Provide the [X, Y] coordinate of the cell's center where the given text is located.  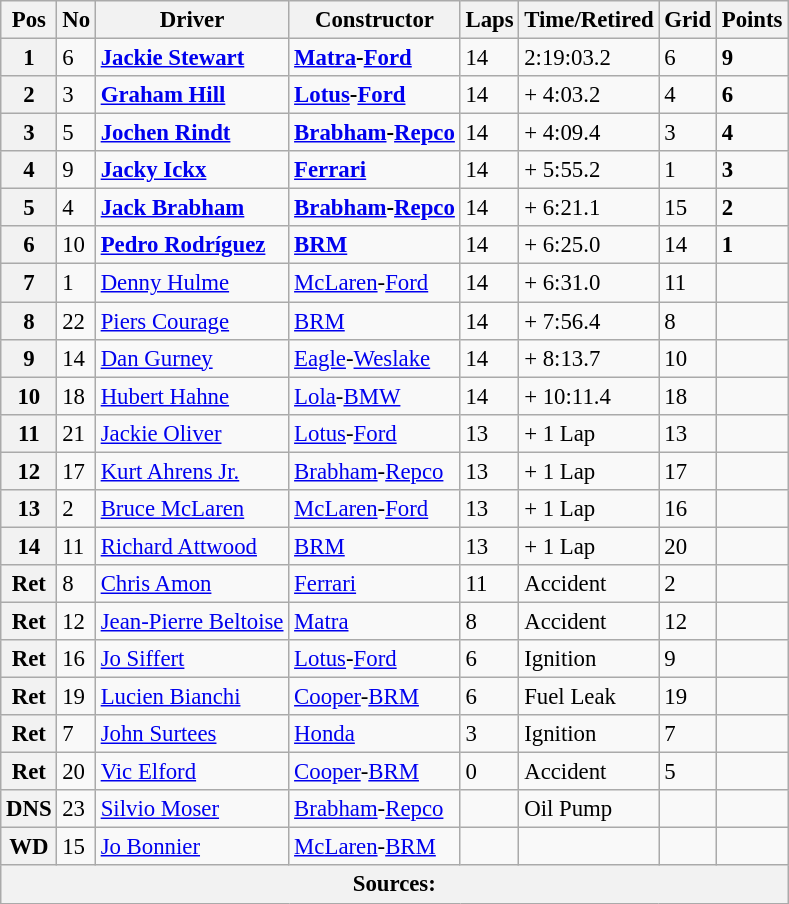
0 [490, 772]
Jo Siffert [192, 659]
+ 4:03.2 [589, 95]
Eagle-Weslake [374, 358]
Richard Attwood [192, 546]
Jean-Pierre Beltoise [192, 621]
Constructor [374, 20]
DNS [29, 809]
Driver [192, 20]
Laps [490, 20]
22 [76, 321]
Oil Pump [589, 809]
Graham Hill [192, 95]
+ 10:11.4 [589, 396]
Dan Gurney [192, 358]
Jochen Rindt [192, 133]
John Surtees [192, 734]
23 [76, 809]
Sources: [394, 885]
+ 6:25.0 [589, 245]
Jo Bonnier [192, 847]
Pos [29, 20]
+ 6:31.0 [589, 283]
McLaren-BRM [374, 847]
+ 4:09.4 [589, 133]
2:19:03.2 [589, 58]
Bruce McLaren [192, 509]
Honda [374, 734]
+ 7:56.4 [589, 321]
+ 8:13.7 [589, 358]
Lucien Bianchi [192, 697]
Hubert Hahne [192, 396]
Chris Amon [192, 584]
Denny Hulme [192, 283]
Matra [374, 621]
WD [29, 847]
Jack Brabham [192, 208]
Grid [688, 20]
Time/Retired [589, 20]
Jackie Stewart [192, 58]
Jackie Oliver [192, 433]
No [76, 20]
Kurt Ahrens Jr. [192, 471]
Fuel Leak [589, 697]
+ 6:21.1 [589, 208]
Matra-Ford [374, 58]
Silvio Moser [192, 809]
Lola-BMW [374, 396]
Piers Courage [192, 321]
Vic Elford [192, 772]
Pedro Rodríguez [192, 245]
Jacky Ickx [192, 170]
Points [752, 20]
+ 5:55.2 [589, 170]
21 [76, 433]
